Capture the cell that displays the provided text and extract its (x, y) central coordinate. 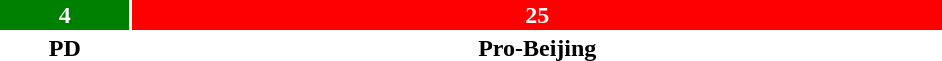
4 (64, 15)
25 (537, 15)
